Output the [X, Y] coordinate of the center of the cell containing the given text.  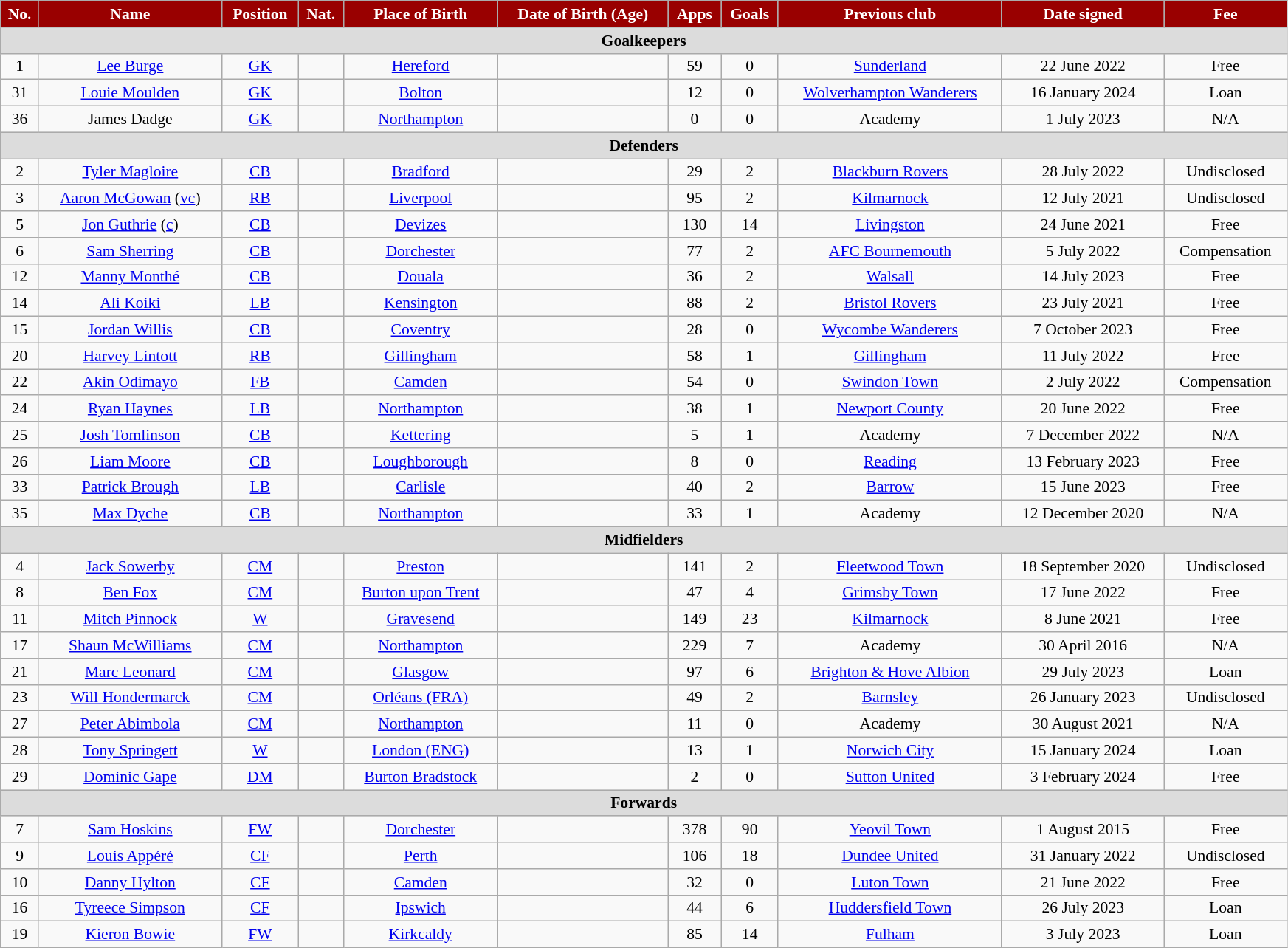
24 June 2021 [1083, 224]
15 June 2023 [1083, 487]
24 [20, 409]
5 July 2022 [1083, 251]
Orléans (FRA) [421, 698]
Fee [1225, 14]
Peter Abimbola [130, 724]
Bolton [421, 93]
Barnsley [890, 698]
29 July 2023 [1083, 672]
47 [695, 593]
Hereford [421, 66]
Ipswich [421, 908]
Nat. [320, 14]
FB [260, 382]
AFC Bournemouth [890, 251]
Josh Tomlinson [130, 435]
21 June 2022 [1083, 882]
15 [20, 330]
Luton Town [890, 882]
No. [20, 14]
Sam Sherring [130, 251]
38 [695, 409]
20 June 2022 [1083, 409]
Swindon Town [890, 382]
130 [695, 224]
25 [20, 435]
Wolverhampton Wanderers [890, 93]
Max Dyche [130, 514]
Kirkcaldy [421, 935]
Devizes [421, 224]
19 [20, 935]
Wycombe Wanderers [890, 330]
Position [260, 14]
Sutton United [890, 777]
Patrick Brough [130, 487]
Tyler Magloire [130, 172]
Ali Koiki [130, 303]
90 [750, 830]
7 December 2022 [1083, 435]
106 [695, 856]
21 [20, 672]
3 July 2023 [1083, 935]
141 [695, 566]
77 [695, 251]
Yeovil Town [890, 830]
Grimsby Town [890, 593]
Walsall [890, 277]
Name [130, 14]
Newport County [890, 409]
Liam Moore [130, 461]
Lee Burge [130, 66]
378 [695, 830]
18 [750, 856]
Norwich City [890, 751]
18 September 2020 [1083, 566]
Kieron Bowie [130, 935]
Midfielders [644, 540]
Previous club [890, 14]
DM [260, 777]
59 [695, 66]
20 [20, 356]
31 January 2022 [1083, 856]
Perth [421, 856]
London (ENG) [421, 751]
16 January 2024 [1083, 93]
Goalkeepers [644, 41]
Brighton & Hove Albion [890, 672]
Tony Springett [130, 751]
14 July 2023 [1083, 277]
Ben Fox [130, 593]
Bradford [421, 172]
Date signed [1083, 14]
11 July 2022 [1083, 356]
97 [695, 672]
Danny Hylton [130, 882]
Fleetwood Town [890, 566]
1 August 2015 [1083, 830]
Kensington [421, 303]
Carlisle [421, 487]
Defenders [644, 145]
54 [695, 382]
17 [20, 645]
30 April 2016 [1083, 645]
9 [20, 856]
Sunderland [890, 66]
22 June 2022 [1083, 66]
Burton upon Trent [421, 593]
Mitch Pinnock [130, 619]
Gravesend [421, 619]
13 [695, 751]
Jordan Willis [130, 330]
Blackburn Rovers [890, 172]
49 [695, 698]
Dundee United [890, 856]
Huddersfield Town [890, 908]
229 [695, 645]
13 February 2023 [1083, 461]
Louis Appéré [130, 856]
44 [695, 908]
Manny Monthé [130, 277]
Preston [421, 566]
8 June 2021 [1083, 619]
Forwards [644, 803]
26 January 2023 [1083, 698]
Will Hondermarck [130, 698]
2 July 2022 [1083, 382]
12 December 2020 [1083, 514]
30 August 2021 [1083, 724]
Harvey Lintott [130, 356]
10 [20, 882]
Barrow [890, 487]
88 [695, 303]
22 [20, 382]
Place of Birth [421, 14]
Louie Moulden [130, 93]
Kettering [421, 435]
Goals [750, 14]
Ryan Haynes [130, 409]
95 [695, 199]
James Dadge [130, 120]
Livingston [890, 224]
Akin Odimayo [130, 382]
Date of Birth (Age) [583, 14]
Jack Sowerby [130, 566]
85 [695, 935]
26 [20, 461]
40 [695, 487]
Apps [695, 14]
Tyreece Simpson [130, 908]
23 July 2021 [1083, 303]
149 [695, 619]
Shaun McWilliams [130, 645]
Reading [890, 461]
Dominic Gape [130, 777]
3 [20, 199]
Marc Leonard [130, 672]
17 June 2022 [1083, 593]
26 July 2023 [1083, 908]
Loughborough [421, 461]
Bristol Rovers [890, 303]
35 [20, 514]
3 February 2024 [1083, 777]
Burton Bradstock [421, 777]
Jon Guthrie (c) [130, 224]
32 [695, 882]
15 January 2024 [1083, 751]
Douala [421, 277]
Fulham [890, 935]
Aaron McGowan (vc) [130, 199]
1 July 2023 [1083, 120]
Liverpool [421, 199]
58 [695, 356]
Sam Hoskins [130, 830]
7 October 2023 [1083, 330]
Glasgow [421, 672]
Coventry [421, 330]
27 [20, 724]
12 July 2021 [1083, 199]
28 July 2022 [1083, 172]
31 [20, 93]
16 [20, 908]
